Detect which cell encompasses the target text, then output its (x, y) center coordinate. 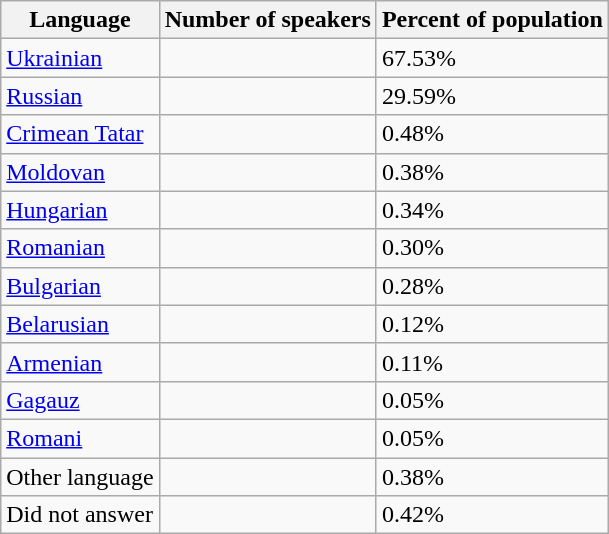
Hungarian (80, 210)
Moldovan (80, 172)
Did not answer (80, 515)
0.34% (492, 210)
0.12% (492, 324)
67.53% (492, 58)
Bulgarian (80, 286)
Russian (80, 96)
0.42% (492, 515)
Crimean Tatar (80, 134)
29.59% (492, 96)
0.28% (492, 286)
0.48% (492, 134)
0.30% (492, 248)
Ukrainian (80, 58)
Armenian (80, 362)
Other language (80, 477)
Romani (80, 438)
Number of speakers (268, 20)
Language (80, 20)
Gagauz (80, 400)
0.11% (492, 362)
Belarusian (80, 324)
Romanian (80, 248)
Percent of population (492, 20)
